Pinpoint the cell where the given text exists, returning its (X, Y) midpoint coordinate. 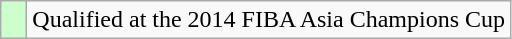
Qualified at the 2014 FIBA Asia Champions Cup (269, 20)
